Determine the (x, y) coordinate at the center of the cell enclosing the given text.  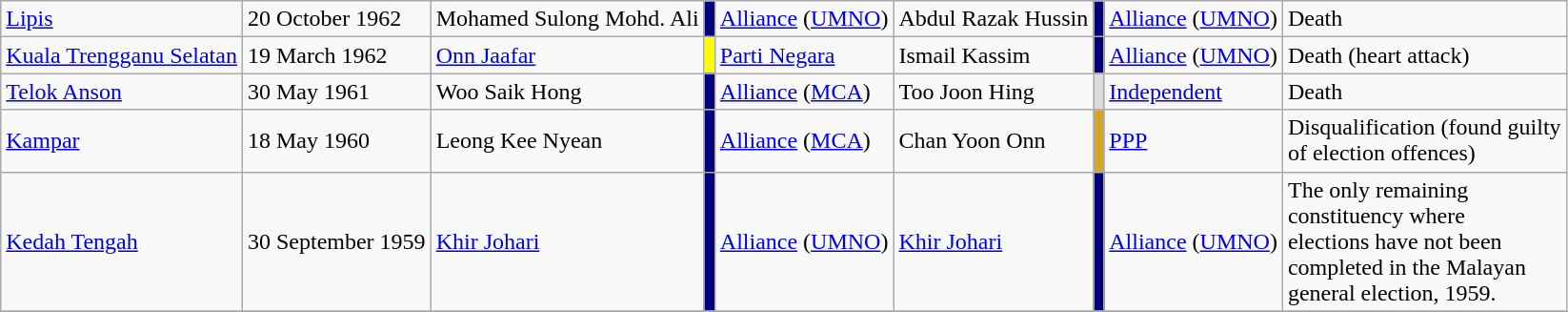
Chan Yoon Onn (994, 141)
Kuala Trengganu Selatan (122, 55)
PPP (1194, 141)
Lipis (122, 19)
Parti Negara (804, 55)
19 March 1962 (336, 55)
Kampar (122, 141)
Leong Kee Nyean (568, 141)
30 September 1959 (336, 241)
Too Joon Hing (994, 92)
Independent (1194, 92)
The only remaining constituency where elections have not been completed in the Malayan general election, 1959. (1424, 241)
Kedah Tengah (122, 241)
30 May 1961 (336, 92)
Abdul Razak Hussin (994, 19)
Telok Anson (122, 92)
Onn Jaafar (568, 55)
18 May 1960 (336, 141)
Disqualification (found guilty of election offences) (1424, 141)
Woo Saik Hong (568, 92)
20 October 1962 (336, 19)
Ismail Kassim (994, 55)
Death (heart attack) (1424, 55)
Mohamed Sulong Mohd. Ali (568, 19)
